Capture the cell that displays the provided text and extract its [X, Y] central coordinate. 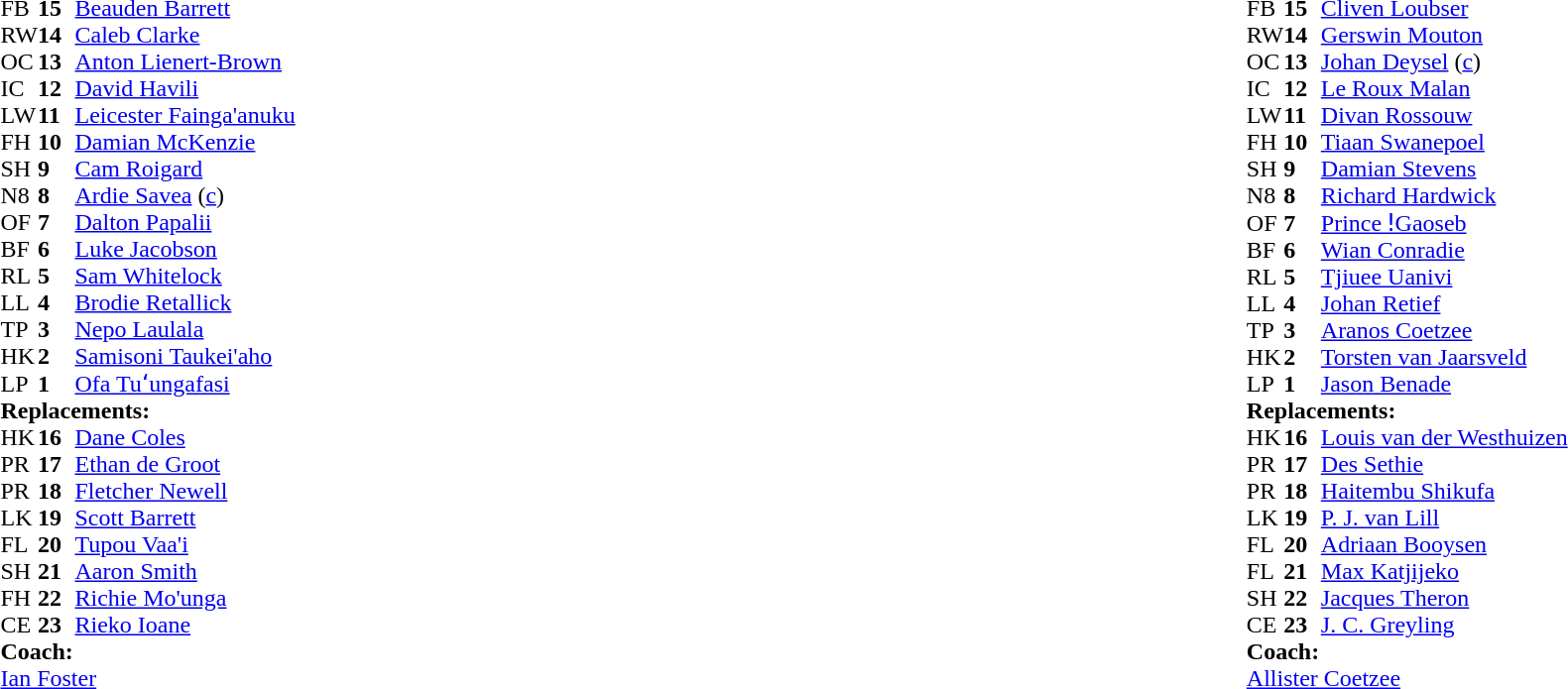
Richard Hardwick [1444, 196]
Dalton Papalii [185, 222]
Des Sethie [1444, 464]
Sam Whitelock [185, 276]
Tjiuee Uanivi [1444, 278]
Prince ǃGaoseb [1444, 222]
Fletcher Newell [185, 492]
P. J. van Lill [1444, 517]
Le Roux Malan [1444, 89]
Torsten van Jaarsveld [1444, 357]
Tiaan Swanepoel [1444, 143]
Johan Retief [1444, 303]
Rieko Ioane [185, 625]
Jason Benade [1444, 385]
Scott Barrett [185, 517]
Wian Conradie [1444, 250]
Samisoni Taukei'aho [185, 357]
Caleb Clarke [185, 36]
Nepo Laulala [185, 329]
Louis van der Westhuizen [1444, 438]
Ardie Savea (c) [185, 196]
Haitembu Shikufa [1444, 492]
Luke Jacobson [185, 250]
Richie Mo'unga [185, 599]
David Havili [185, 89]
Ethan de Groot [185, 464]
Aaron Smith [185, 571]
Divan Rossouw [1444, 115]
Johan Deysel (c) [1444, 61]
Ofa Tuʻungafasi [185, 383]
Leicester Fainga'anuku [185, 115]
Damian Stevens [1444, 169]
J. C. Greyling [1444, 625]
Aranos Coetzee [1444, 331]
Max Katjijeko [1444, 571]
Adriaan Booysen [1444, 545]
Tupou Vaa'i [185, 545]
Jacques Theron [1444, 599]
Damian McKenzie [185, 143]
Gerswin Mouton [1444, 36]
Anton Lienert-Brown [185, 61]
Brodie Retallick [185, 303]
Cam Roigard [185, 169]
Dane Coles [185, 438]
